Pinpoint the cell where the given text exists, returning its (x, y) midpoint coordinate. 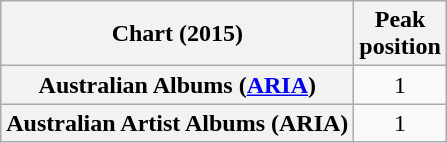
Australian Albums (ARIA) (178, 85)
Peakposition (400, 34)
Australian Artist Albums (ARIA) (178, 123)
Chart (2015) (178, 34)
